For the text-containing cell, return its midpoint in [x, y] coordinate format. 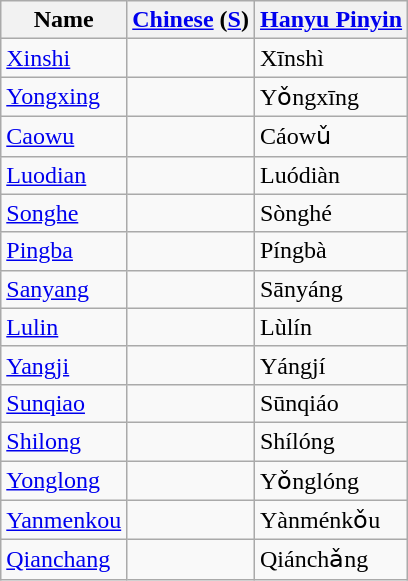
Qianchang [64, 560]
Yangji [64, 365]
Yǒngxīng [330, 97]
Cáowǔ [330, 136]
Yonglong [64, 480]
Yángjí [330, 365]
Yongxing [64, 97]
Qiánchǎng [330, 560]
Shilong [64, 441]
Lulin [64, 327]
Songhe [64, 213]
Sanyang [64, 289]
Hanyu Pinyin [330, 20]
Pingba [64, 251]
Yanmenkou [64, 520]
Sānyáng [330, 289]
Chinese (S) [191, 20]
Yǒnglóng [330, 480]
Xīnshì [330, 58]
Caowu [64, 136]
Name [64, 20]
Luódiàn [330, 175]
Sunqiao [64, 403]
Sònghé [330, 213]
Xinshi [64, 58]
Lùlín [330, 327]
Sūnqiáo [330, 403]
Shílóng [330, 441]
Píngbà [330, 251]
Yànménkǒu [330, 520]
Luodian [64, 175]
